Find where the given text appears and provide that cell's center as (x, y) coordinate. 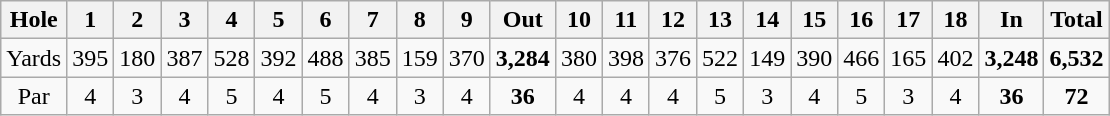
522 (720, 58)
Total (1076, 20)
Hole (34, 20)
18 (956, 20)
Out (522, 20)
392 (278, 58)
3,284 (522, 58)
7 (372, 20)
13 (720, 20)
2 (138, 20)
488 (326, 58)
72 (1076, 96)
159 (420, 58)
Par (34, 96)
10 (578, 20)
12 (672, 20)
528 (232, 58)
390 (814, 58)
387 (184, 58)
14 (768, 20)
6,532 (1076, 58)
466 (862, 58)
In (1012, 20)
6 (326, 20)
376 (672, 58)
395 (90, 58)
398 (626, 58)
149 (768, 58)
180 (138, 58)
17 (908, 20)
16 (862, 20)
8 (420, 20)
3,248 (1012, 58)
370 (466, 58)
1 (90, 20)
380 (578, 58)
165 (908, 58)
9 (466, 20)
Yards (34, 58)
402 (956, 58)
385 (372, 58)
11 (626, 20)
15 (814, 20)
